Identify which cell holds the provided text, then report its [x, y] central coordinate. 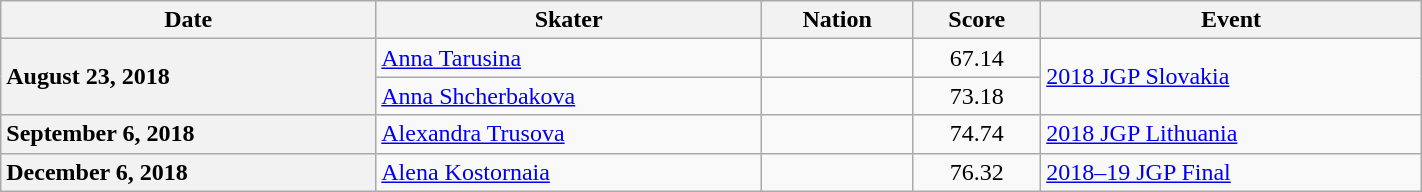
2018 JGP Slovakia [1232, 77]
73.18 [977, 96]
Alexandra Trusova [569, 134]
August 23, 2018 [188, 77]
2018–19 JGP Final [1232, 172]
Score [977, 20]
Date [188, 20]
76.32 [977, 172]
Alena Kostornaia [569, 172]
Event [1232, 20]
September 6, 2018 [188, 134]
December 6, 2018 [188, 172]
67.14 [977, 58]
Nation [838, 20]
Anna Shcherbakova [569, 96]
Anna Tarusina [569, 58]
Skater [569, 20]
74.74 [977, 134]
2018 JGP Lithuania [1232, 134]
